Output the (x, y) coordinate of the center of the cell containing the given text.  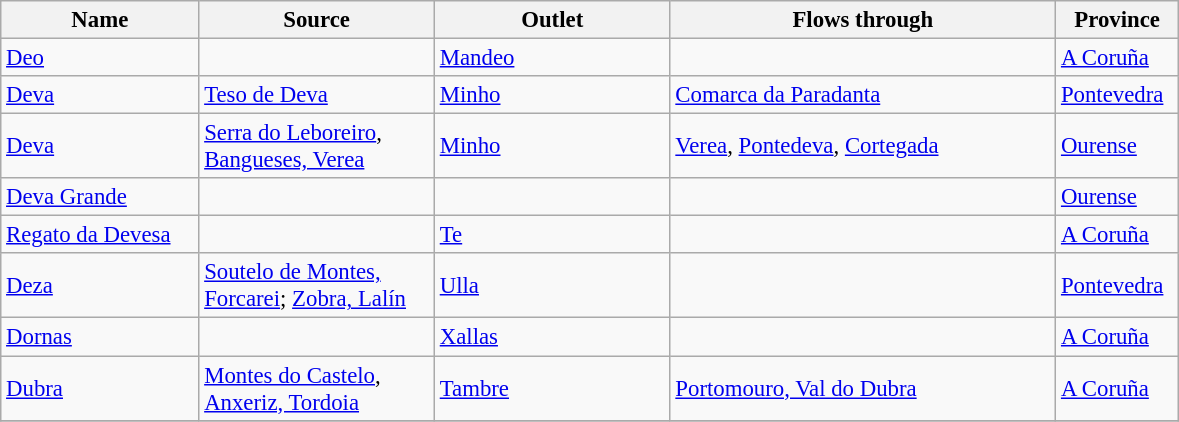
Province (1118, 20)
Regato da Devesa (100, 235)
Dubra (100, 388)
Mandeo (552, 58)
Source (317, 20)
Dornas (100, 337)
Verea, Pontedeva, Cortegada (863, 146)
Soutelo de Montes, Forcarei; Zobra, Lalín (317, 286)
Serra do Leboreiro, Bangueses, Verea (317, 146)
Deva Grande (100, 197)
Teso de Deva (317, 95)
Ulla (552, 286)
Name (100, 20)
Xallas (552, 337)
Te (552, 235)
Deza (100, 286)
Flows through (863, 20)
Comarca da Paradanta (863, 95)
Portomouro, Val do Dubra (863, 388)
Montes do Castelo, Anxeriz, Tordoia (317, 388)
Tambre (552, 388)
Outlet (552, 20)
Deo (100, 58)
